For the text-containing cell, return its midpoint in (x, y) coordinate format. 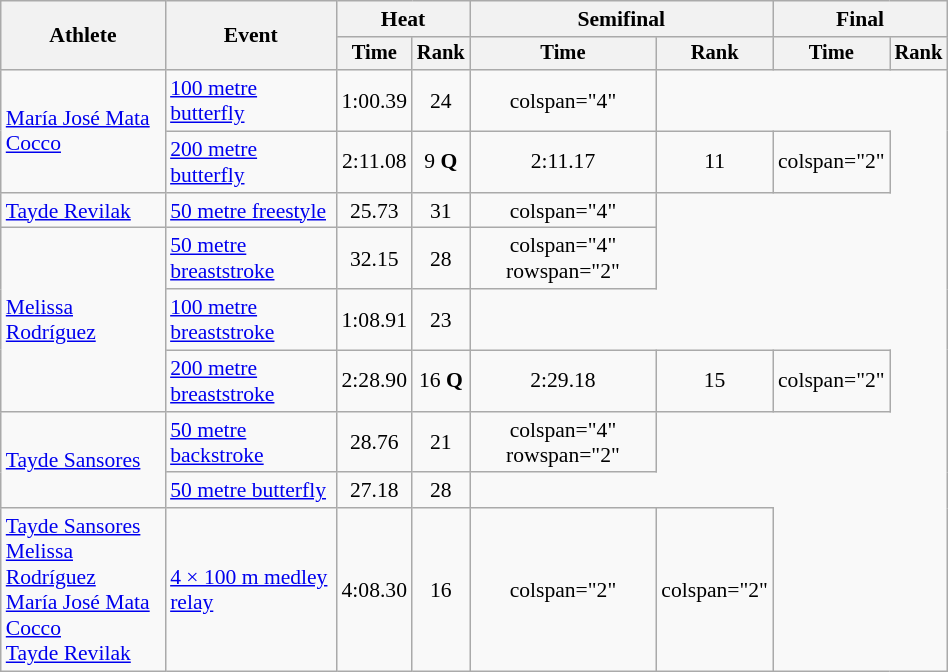
María José Mata Cocco (83, 131)
1:00.39 (374, 100)
16 Q (441, 382)
23 (441, 320)
50 metre freestyle (250, 211)
50 metre breaststroke (250, 258)
Semifinal (622, 19)
Heat (404, 19)
21 (441, 442)
Event (250, 36)
2:11.08 (374, 162)
50 metre backstroke (250, 442)
100 metre breaststroke (250, 320)
200 metre breaststroke (250, 382)
Final (860, 19)
2:29.18 (564, 382)
16 (441, 590)
100 metre butterfly (250, 100)
25.73 (374, 211)
2:28.90 (374, 382)
Melissa Rodríguez (83, 320)
31 (441, 211)
Tayde Revilak (83, 211)
32.15 (374, 258)
4:08.30 (374, 590)
Athlete (83, 36)
Tayde Sansores (83, 460)
9 Q (441, 162)
2:11.17 (564, 162)
11 (714, 162)
4 × 100 m medley relay (250, 590)
15 (714, 382)
200 metre butterfly (250, 162)
28.76 (374, 442)
50 metre butterfly (250, 491)
27.18 (374, 491)
24 (441, 100)
1:08.91 (374, 320)
Tayde SansoresMelissa RodríguezMaría José Mata CoccoTayde Revilak (83, 590)
